Return (x, y) of the center of cell containing provided text 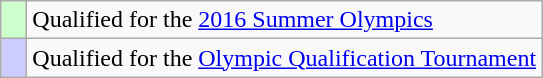
Qualified for the Olympic Qualification Tournament (284, 58)
Qualified for the 2016 Summer Olympics (284, 20)
